For the text-containing cell, return its midpoint in [X, Y] coordinate format. 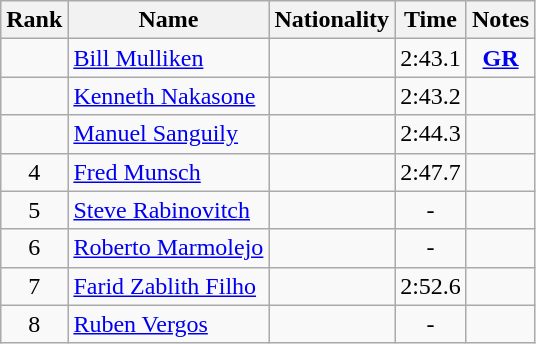
GR [500, 58]
Steve Rabinovitch [168, 210]
2:47.7 [431, 172]
Name [168, 20]
8 [34, 324]
Notes [500, 20]
6 [34, 248]
Manuel Sanguily [168, 134]
5 [34, 210]
Fred Munsch [168, 172]
2:43.1 [431, 58]
Roberto Marmolejo [168, 248]
7 [34, 286]
2:44.3 [431, 134]
Kenneth Nakasone [168, 96]
2:43.2 [431, 96]
Ruben Vergos [168, 324]
Rank [34, 20]
4 [34, 172]
Bill Mulliken [168, 58]
Time [431, 20]
Nationality [332, 20]
2:52.6 [431, 286]
Farid Zablith Filho [168, 286]
